Detect which cell encompasses the target text, then output its [X, Y] center coordinate. 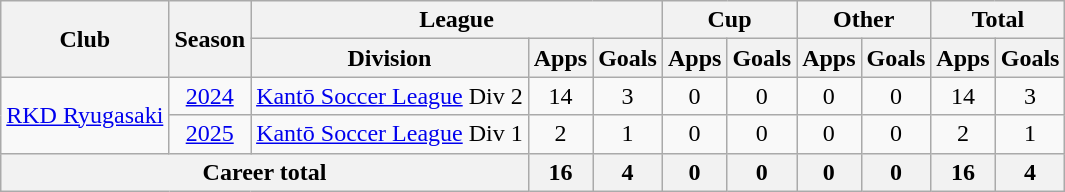
Cup [729, 20]
Career total [264, 172]
2024 [210, 96]
Club [85, 39]
RKD Ryugasaki [85, 115]
Kantō Soccer League Div 2 [390, 96]
League [457, 20]
Season [210, 39]
Total [998, 20]
Kantō Soccer League Div 1 [390, 134]
Division [390, 58]
2025 [210, 134]
Other [864, 20]
